Output the (x, y) coordinate of the center of the cell containing the given text.  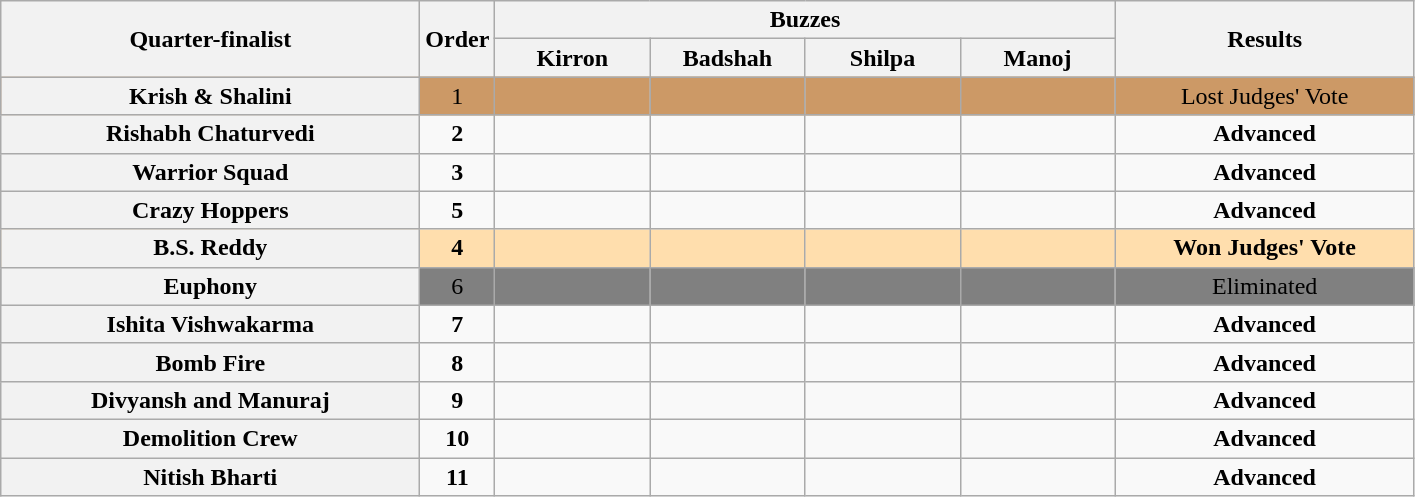
Results (1264, 39)
2 (458, 134)
Bomb Fire (210, 362)
Nitish Bharti (210, 477)
Krish & Shalini (210, 96)
Shilpa (882, 58)
4 (458, 248)
Quarter-finalist (210, 39)
Divyansh and Manuraj (210, 400)
11 (458, 477)
Rishabh Chaturvedi (210, 134)
Manoj (1038, 58)
7 (458, 324)
10 (458, 438)
Won Judges' Vote (1264, 248)
1 (458, 96)
Warrior Squad (210, 172)
9 (458, 400)
B.S. Reddy (210, 248)
Kirron (572, 58)
Buzzes (805, 20)
Order (458, 39)
Ishita Vishwakarma (210, 324)
Crazy Hoppers (210, 210)
Euphony (210, 286)
3 (458, 172)
Badshah (728, 58)
6 (458, 286)
Eliminated (1264, 286)
8 (458, 362)
5 (458, 210)
Demolition Crew (210, 438)
Lost Judges' Vote (1264, 96)
